Output the [X, Y] coordinate of the center of the cell containing the given text.  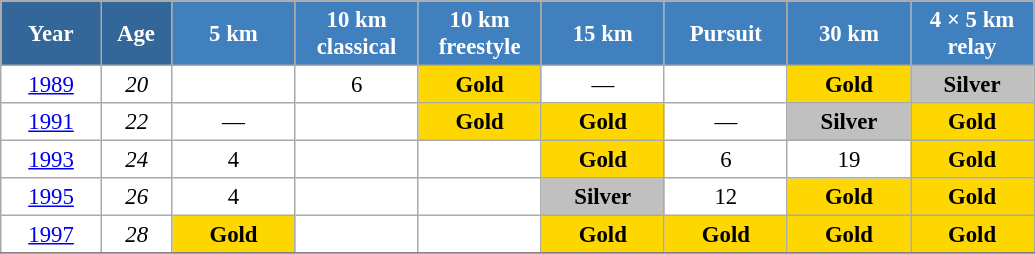
30 km [848, 34]
Pursuit [726, 34]
15 km [602, 34]
Year [52, 34]
Age [136, 34]
22 [136, 122]
28 [136, 235]
4 × 5 km relay [972, 34]
1989 [52, 85]
1995 [52, 197]
20 [136, 85]
24 [136, 160]
19 [848, 160]
1993 [52, 160]
10 km freestyle [480, 34]
10 km classical [356, 34]
1997 [52, 235]
12 [726, 197]
26 [136, 197]
5 km [234, 34]
1991 [52, 122]
